Determine the (X, Y) coordinate at the center of the cell enclosing the given text.  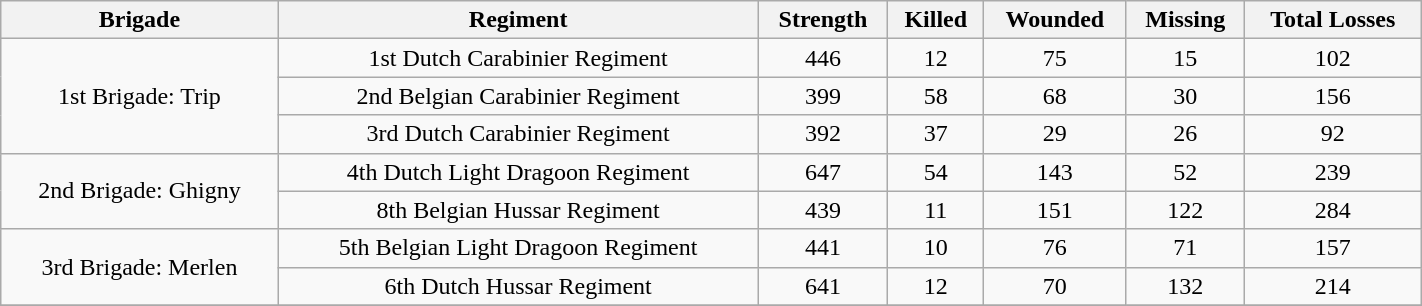
11 (936, 210)
239 (1332, 172)
68 (1056, 96)
70 (1056, 286)
157 (1332, 248)
58 (936, 96)
Total Losses (1332, 20)
2nd Belgian Carabinier Regiment (518, 96)
441 (823, 248)
392 (823, 134)
3rd Brigade: Merlen (140, 267)
76 (1056, 248)
Wounded (1056, 20)
284 (1332, 210)
37 (936, 134)
151 (1056, 210)
Killed (936, 20)
92 (1332, 134)
647 (823, 172)
Strength (823, 20)
10 (936, 248)
8th Belgian Hussar Regiment (518, 210)
54 (936, 172)
15 (1185, 58)
26 (1185, 134)
399 (823, 96)
30 (1185, 96)
122 (1185, 210)
3rd Dutch Carabinier Regiment (518, 134)
102 (1332, 58)
Regiment (518, 20)
143 (1056, 172)
1st Dutch Carabinier Regiment (518, 58)
446 (823, 58)
71 (1185, 248)
439 (823, 210)
52 (1185, 172)
1st Brigade: Trip (140, 96)
4th Dutch Light Dragoon Regiment (518, 172)
5th Belgian Light Dragoon Regiment (518, 248)
Missing (1185, 20)
132 (1185, 286)
2nd Brigade: Ghigny (140, 191)
29 (1056, 134)
Brigade (140, 20)
214 (1332, 286)
641 (823, 286)
75 (1056, 58)
156 (1332, 96)
6th Dutch Hussar Regiment (518, 286)
